Capture the cell that displays the provided text and extract its [x, y] central coordinate. 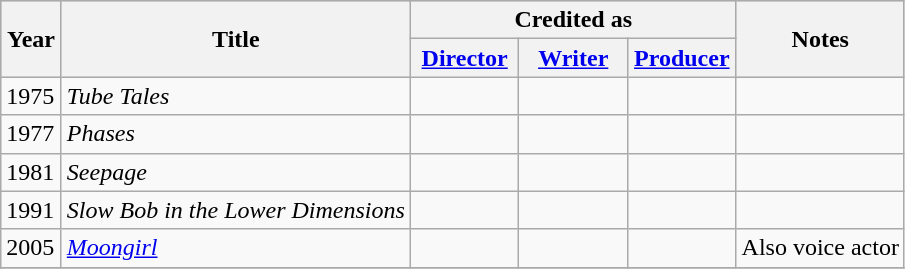
Slow Bob in the Lower Dimensions [236, 210]
1981 [32, 172]
Writer [574, 58]
Moongirl [236, 248]
Producer [682, 58]
Also voice actor [820, 248]
1977 [32, 134]
1975 [32, 96]
Director [464, 58]
Tube Tales [236, 96]
1991 [32, 210]
Seepage [236, 172]
Credited as [573, 20]
Notes [820, 39]
Title [236, 39]
2005 [32, 248]
Year [32, 39]
Phases [236, 134]
